Detect which cell encompasses the target text, then output its [x, y] center coordinate. 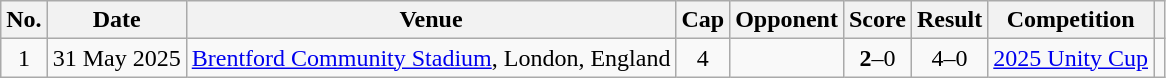
4–0 [949, 58]
Venue [431, 20]
Score [877, 20]
2025 Unity Cup [1071, 58]
Date [116, 20]
1 [24, 58]
No. [24, 20]
Result [949, 20]
Competition [1071, 20]
Brentford Community Stadium, London, England [431, 58]
31 May 2025 [116, 58]
2–0 [877, 58]
Opponent [787, 20]
4 [703, 58]
Cap [703, 20]
